Output the (x, y) coordinate of the center of the cell containing the given text.  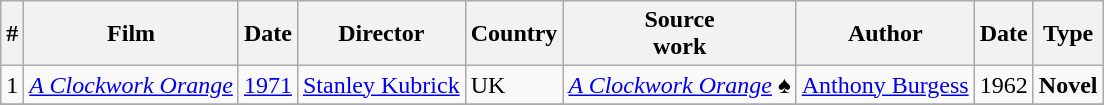
Anthony Burgess (885, 85)
Novel (1068, 85)
1962 (1004, 85)
A Clockwork Orange (132, 85)
Country (514, 34)
Sourcework (680, 34)
A Clockwork Orange ♠ (680, 85)
# (12, 34)
Type (1068, 34)
1 (12, 85)
1971 (268, 85)
Director (381, 34)
UK (514, 85)
Author (885, 34)
Stanley Kubrick (381, 85)
Film (132, 34)
